Pinpoint the cell where the given text exists, returning its (X, Y) midpoint coordinate. 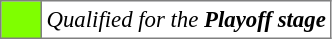
Qualified for the Playoff stage (186, 20)
